Return the (x, y) coordinate for the center point of the cell that contains the specified text.  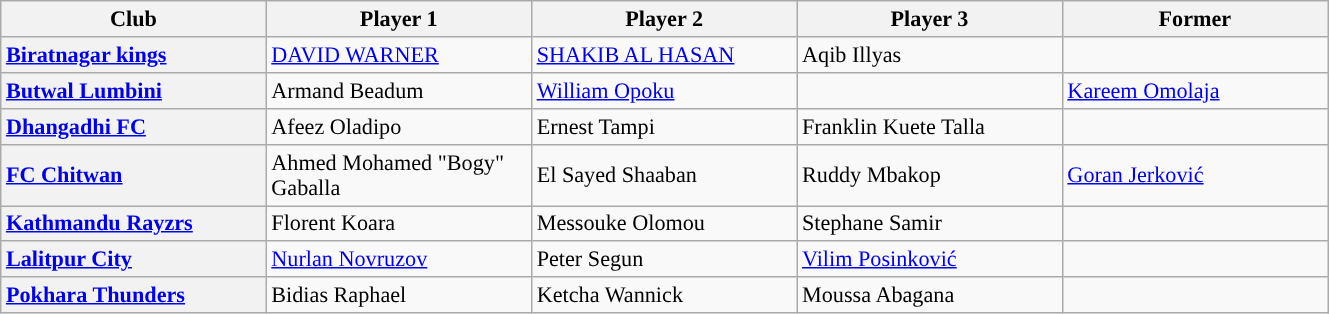
Nurlan Novruzov (398, 259)
DAVID WARNER (398, 54)
Florent Koara (398, 223)
Kathmandu Rayzrs (134, 223)
Player 2 (664, 19)
SHAKIB AL HASAN (664, 54)
Afeez Oladipo (398, 126)
Aqib Illyas (930, 54)
Ketcha Wannick (664, 295)
Club (134, 19)
Goran Jerković (1194, 174)
Player 3 (930, 19)
Franklin Kuete Talla (930, 126)
Kareem Omolaja (1194, 90)
Player 1 (398, 19)
Vilim Posinković (930, 259)
Moussa Abagana (930, 295)
Former (1194, 19)
Lalitpur City (134, 259)
Biratnagar kings (134, 54)
Ernest Tampi (664, 126)
Pokhara Thunders (134, 295)
William Opoku (664, 90)
Ahmed Mohamed "Bogy" Gaballa (398, 174)
Stephane Samir (930, 223)
Peter Segun (664, 259)
Armand Beadum (398, 90)
El Sayed Shaaban (664, 174)
FC Chitwan (134, 174)
Ruddy Mbakop (930, 174)
Messouke Olomou (664, 223)
Dhangadhi FC (134, 126)
Bidias Raphael (398, 295)
Butwal Lumbini (134, 90)
